Search for the cell housing the specified text and yield its [x, y] center coordinate. 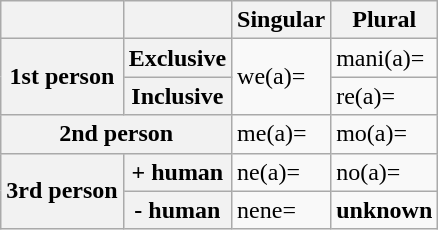
- human [177, 210]
mo(a)= [384, 134]
re(a)= [384, 96]
no(a)= [384, 172]
nene= [282, 210]
2nd person [116, 134]
+ human [177, 172]
ne(a)= [282, 172]
Singular [282, 20]
3rd person [62, 191]
we(a)= [282, 77]
Plural [384, 20]
1st person [62, 77]
me(a)= [282, 134]
Inclusive [177, 96]
mani(a)= [384, 58]
unknown [384, 210]
Exclusive [177, 58]
